Identify which cell holds the provided text, then report its [X, Y] central coordinate. 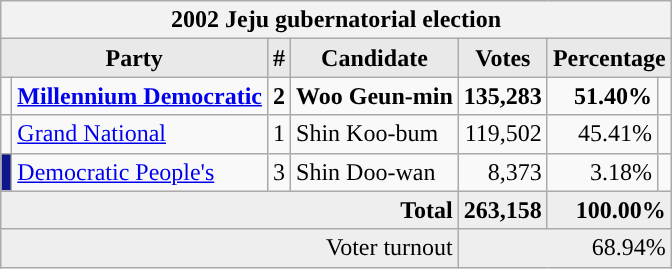
100.00% [609, 210]
Percentage [609, 58]
3.18% [602, 172]
45.41% [602, 134]
# [278, 58]
1 [278, 134]
Party [134, 58]
263,158 [502, 210]
119,502 [502, 134]
Candidate [375, 58]
Votes [502, 58]
Shin Doo-wan [375, 172]
2 [278, 96]
68.94% [564, 248]
135,283 [502, 96]
Democratic People's [140, 172]
3 [278, 172]
Total [230, 210]
Millennium Democratic [140, 96]
Voter turnout [230, 248]
2002 Jeju gubernatorial election [336, 20]
Shin Koo-bum [375, 134]
51.40% [602, 96]
8,373 [502, 172]
Woo Geun-min [375, 96]
Grand National [140, 134]
